For the text-containing cell, return its midpoint in [X, Y] coordinate format. 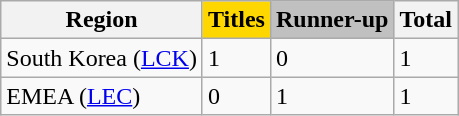
EMEA (LEC) [102, 96]
Runner-up [332, 20]
Total [426, 20]
Titles [236, 20]
South Korea (LCK) [102, 58]
Region [102, 20]
